Detect which cell encompasses the target text, then output its [X, Y] center coordinate. 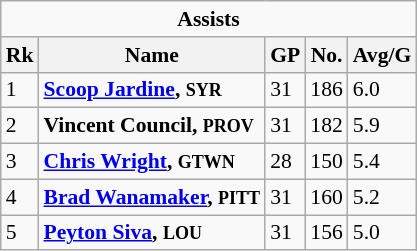
Vincent Council, PROV [152, 126]
Scoop Jardine, SYR [152, 90]
5.2 [382, 197]
5 [20, 233]
GP [285, 55]
No. [326, 55]
Name [152, 55]
28 [285, 162]
2 [20, 126]
Assists [209, 19]
1 [20, 90]
5.0 [382, 233]
Chris Wright, GTWN [152, 162]
Rk [20, 55]
156 [326, 233]
5.4 [382, 162]
6.0 [382, 90]
3 [20, 162]
Peyton Siva, LOU [152, 233]
Brad Wanamaker, PITT [152, 197]
5.9 [382, 126]
Avg/G [382, 55]
160 [326, 197]
4 [20, 197]
150 [326, 162]
182 [326, 126]
186 [326, 90]
